Pinpoint the cell where the given text exists, returning its (X, Y) midpoint coordinate. 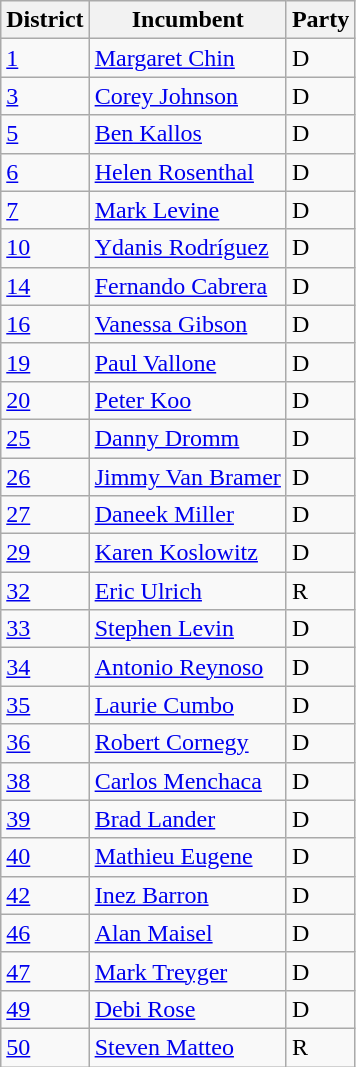
Mathieu Eugene (188, 857)
Danny Dromm (188, 438)
20 (45, 400)
46 (45, 933)
Vanessa Gibson (188, 324)
49 (45, 1009)
16 (45, 324)
Daneek Miller (188, 515)
38 (45, 781)
1 (45, 58)
47 (45, 971)
Laurie Cumbo (188, 705)
Fernando Cabrera (188, 286)
Mark Treyger (188, 971)
39 (45, 819)
Paul Vallone (188, 362)
34 (45, 667)
26 (45, 477)
3 (45, 96)
19 (45, 362)
14 (45, 286)
40 (45, 857)
42 (45, 895)
Corey Johnson (188, 96)
5 (45, 134)
Jimmy Van Bramer (188, 477)
35 (45, 705)
Peter Koo (188, 400)
50 (45, 1047)
Ydanis Rodríguez (188, 248)
Margaret Chin (188, 58)
29 (45, 553)
Mark Levine (188, 210)
27 (45, 515)
Antonio Reynoso (188, 667)
Brad Lander (188, 819)
32 (45, 591)
7 (45, 210)
25 (45, 438)
Carlos Menchaca (188, 781)
Eric Ulrich (188, 591)
Alan Maisel (188, 933)
36 (45, 743)
Helen Rosenthal (188, 172)
10 (45, 248)
Stephen Levin (188, 629)
6 (45, 172)
Debi Rose (188, 1009)
Incumbent (188, 20)
Party (320, 20)
Karen Koslowitz (188, 553)
Steven Matteo (188, 1047)
33 (45, 629)
District (45, 20)
Robert Cornegy (188, 743)
Ben Kallos (188, 134)
Inez Barron (188, 895)
